Output the [x, y] coordinate of the center of the cell containing the given text.  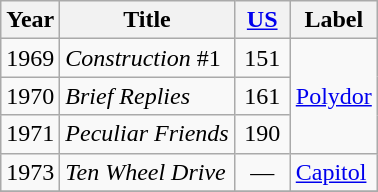
1971 [30, 134]
151 [262, 58]
US [262, 20]
Ten Wheel Drive [147, 172]
1973 [30, 172]
Year [30, 20]
Peculiar Friends [147, 134]
190 [262, 134]
Polydor [334, 96]
1969 [30, 58]
Brief Replies [147, 96]
161 [262, 96]
Label [334, 20]
Title [147, 20]
1970 [30, 96]
Capitol [334, 172]
— [262, 172]
Construction #1 [147, 58]
